Pinpoint the cell where the given text exists, returning its (x, y) midpoint coordinate. 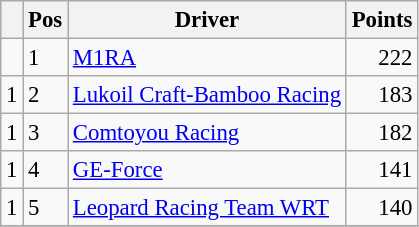
M1RA (208, 58)
Leopard Racing Team WRT (208, 208)
4 (46, 170)
5 (46, 208)
3 (46, 133)
GE-Force (208, 170)
Lukoil Craft-Bamboo Racing (208, 95)
Driver (208, 20)
140 (382, 208)
Points (382, 20)
183 (382, 95)
141 (382, 170)
2 (46, 95)
Pos (46, 20)
Comtoyou Racing (208, 133)
222 (382, 58)
182 (382, 133)
